Provide the (X, Y) coordinate of the cell's center where the given text is located.  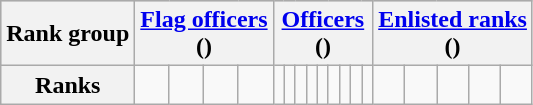
Flag officers() (204, 34)
Officers() (323, 34)
Rank group (68, 34)
Enlisted ranks() (453, 34)
Ranks (68, 85)
